Search for the cell housing the specified text and yield its (X, Y) center coordinate. 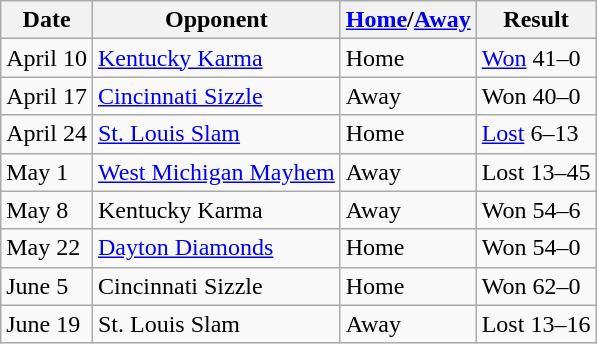
Date (47, 20)
June 5 (47, 286)
Dayton Diamonds (216, 248)
April 10 (47, 58)
Won 41–0 (536, 58)
West Michigan Mayhem (216, 172)
April 24 (47, 134)
Lost 13–16 (536, 324)
May 22 (47, 248)
Result (536, 20)
May 8 (47, 210)
Lost 13–45 (536, 172)
April 17 (47, 96)
May 1 (47, 172)
Won 54–6 (536, 210)
Lost 6–13 (536, 134)
Won 40–0 (536, 96)
June 19 (47, 324)
Won 54–0 (536, 248)
Opponent (216, 20)
Home/Away (408, 20)
Won 62–0 (536, 286)
